Return [X, Y] of the center of cell containing provided text 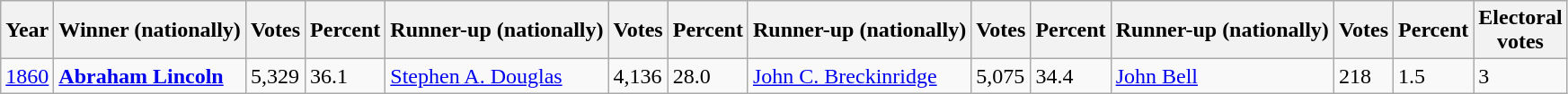
3 [1520, 76]
28.0 [708, 76]
36.1 [345, 76]
34.4 [1071, 76]
Stephen A. Douglas [497, 76]
5,329 [275, 76]
Abraham Lincoln [150, 76]
218 [1363, 76]
John C. Breckinridge [859, 76]
John Bell [1222, 76]
5,075 [1001, 76]
Electoralvotes [1520, 30]
1.5 [1434, 76]
Winner (nationally) [150, 30]
Year [27, 30]
4,136 [638, 76]
1860 [27, 76]
